Determine the (x, y) coordinate at the center of the cell enclosing the given text.  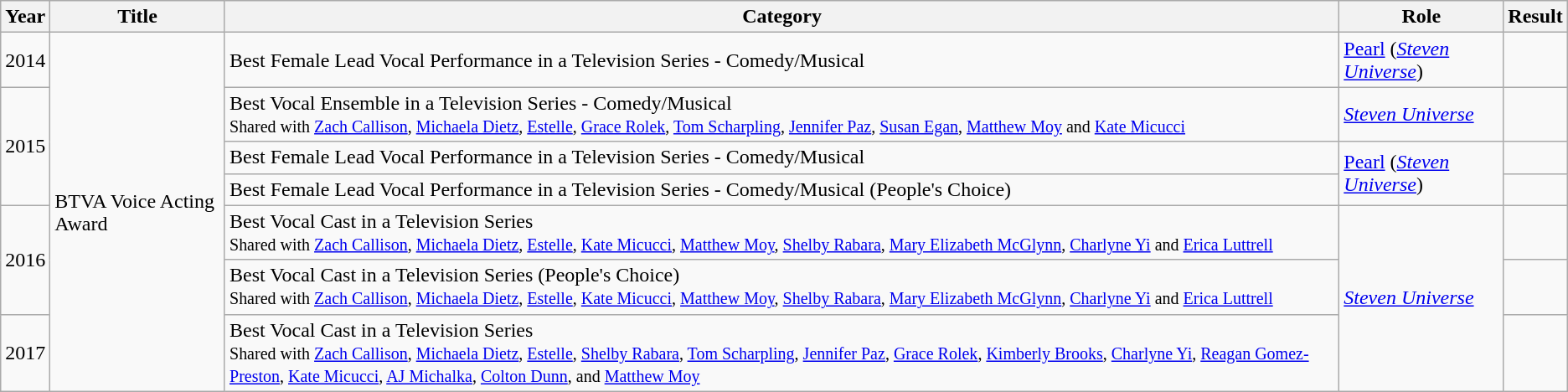
2015 (25, 146)
2016 (25, 260)
2017 (25, 353)
Year (25, 17)
2014 (25, 60)
Category (781, 17)
Title (137, 17)
Result (1535, 17)
Role (1421, 17)
Best Female Lead Vocal Performance in a Television Series - Comedy/Musical (People's Choice) (781, 189)
BTVA Voice Acting Award (137, 212)
